Search for the cell housing the specified text and yield its [X, Y] center coordinate. 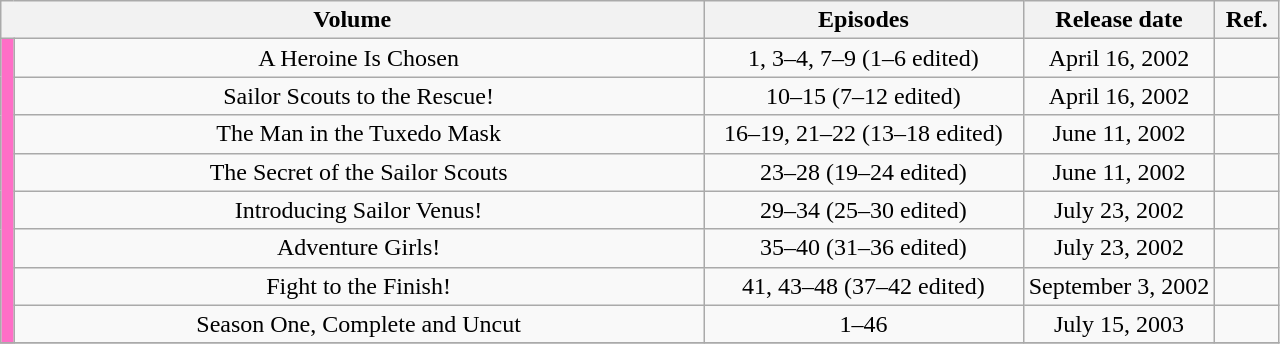
23–28 (19–24 edited) [864, 172]
A Heroine Is Chosen [359, 58]
Fight to the Finish! [359, 286]
Sailor Scouts to the Rescue! [359, 96]
Introducing Sailor Venus! [359, 210]
10–15 (7–12 edited) [864, 96]
Season One, Complete and Uncut [359, 324]
Release date [1119, 20]
1, 3–4, 7–9 (1–6 edited) [864, 58]
The Secret of the Sailor Scouts [359, 172]
Ref. [1247, 20]
1–46 [864, 324]
35–40 (31–36 edited) [864, 248]
Volume [352, 20]
16–19, 21–22 (13–18 edited) [864, 134]
Episodes [864, 20]
29–34 (25–30 edited) [864, 210]
The Man in the Tuxedo Mask [359, 134]
Adventure Girls! [359, 248]
July 15, 2003 [1119, 324]
41, 43–48 (37–42 edited) [864, 286]
September 3, 2002 [1119, 286]
